Detect which cell encompasses the target text, then output its [X, Y] center coordinate. 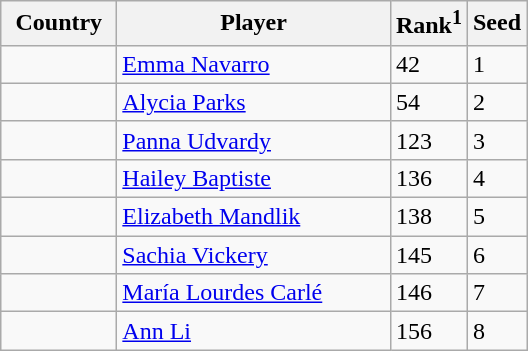
8 [496, 331]
146 [428, 293]
7 [496, 293]
42 [428, 64]
Elizabeth Mandlik [254, 217]
138 [428, 217]
3 [496, 140]
Hailey Baptiste [254, 178]
María Lourdes Carlé [254, 293]
Ann Li [254, 331]
Rank1 [428, 24]
145 [428, 255]
Seed [496, 24]
2 [496, 102]
Sachia Vickery [254, 255]
4 [496, 178]
1 [496, 64]
6 [496, 255]
Alycia Parks [254, 102]
Panna Udvardy [254, 140]
Country [59, 24]
136 [428, 178]
123 [428, 140]
5 [496, 217]
54 [428, 102]
156 [428, 331]
Player [254, 24]
Emma Navarro [254, 64]
